Return the [X, Y] coordinate for the center point of the cell that contains the specified text.  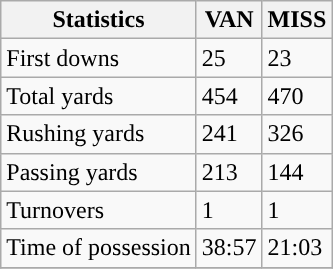
Statistics [99, 20]
470 [297, 96]
Time of possession [99, 248]
38:57 [229, 248]
First downs [99, 58]
25 [229, 58]
144 [297, 172]
Rushing yards [99, 134]
326 [297, 134]
213 [229, 172]
21:03 [297, 248]
454 [229, 96]
Total yards [99, 96]
Passing yards [99, 172]
241 [229, 134]
Turnovers [99, 210]
23 [297, 58]
MISS [297, 20]
VAN [229, 20]
